For the text-containing cell, return its midpoint in [X, Y] coordinate format. 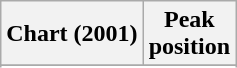
Chart (2001) [72, 34]
Peakposition [189, 34]
